Output the [X, Y] coordinate of the center of the cell containing the given text.  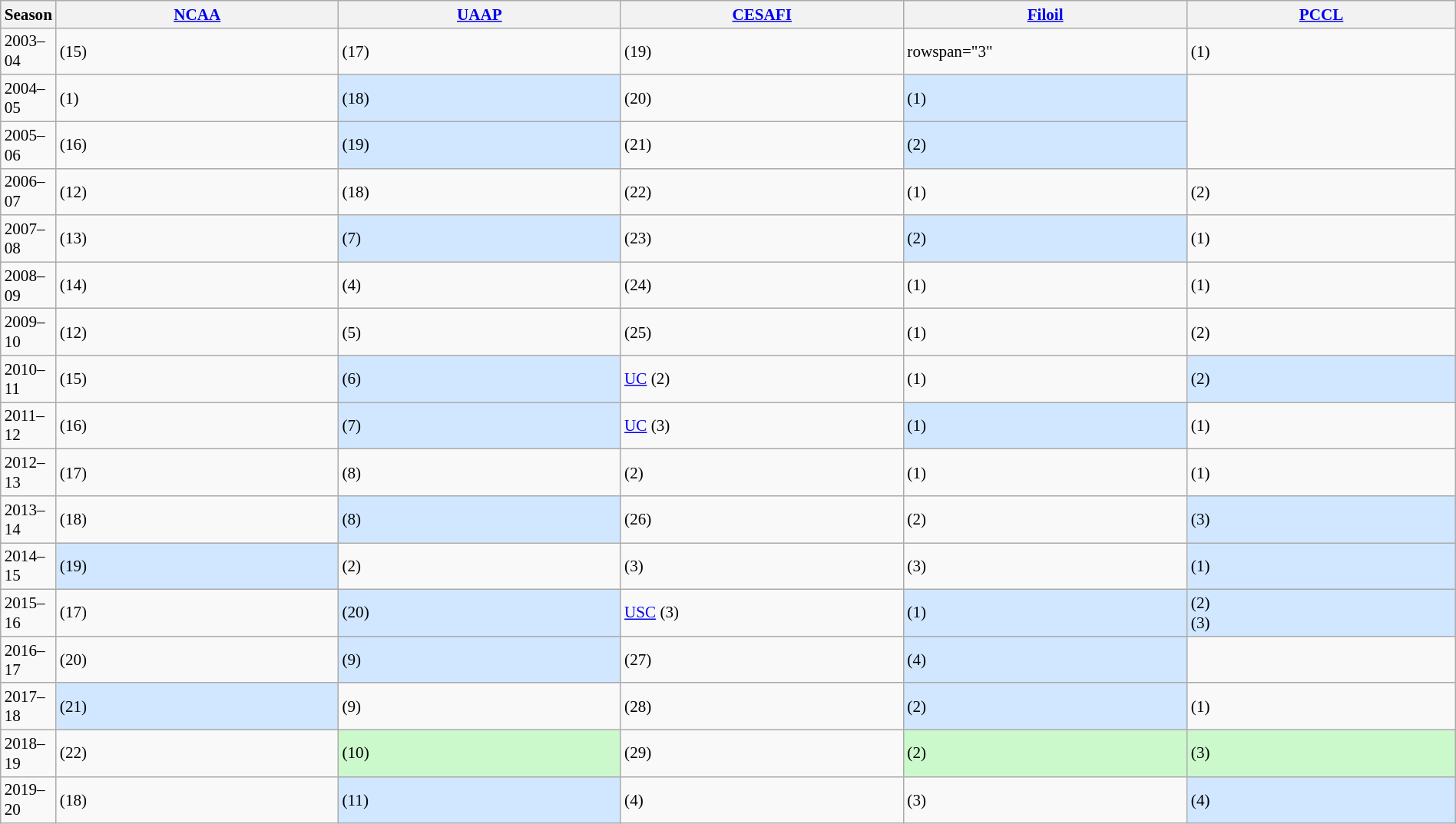
(10) [480, 753]
(11) [480, 800]
UC (3) [762, 425]
2010–11 [28, 379]
2009–10 [28, 332]
UAAP [480, 14]
(14) [197, 286]
2011–12 [28, 425]
2005–06 [28, 144]
(23) [762, 238]
(26) [762, 519]
Filoil [1044, 14]
2003–04 [28, 51]
(28) [762, 707]
(2) (3) [1321, 613]
(27) [762, 659]
(29) [762, 753]
2014–15 [28, 567]
2016–17 [28, 659]
2004–05 [28, 98]
2013–14 [28, 519]
USC (3) [762, 613]
NCAA [197, 14]
2018–19 [28, 753]
2006–07 [28, 192]
2007–08 [28, 238]
Season [28, 14]
(6) [480, 379]
2015–16 [28, 613]
(13) [197, 238]
2012–13 [28, 473]
(5) [480, 332]
2019–20 [28, 800]
2008–09 [28, 286]
rowspan="3" [1044, 51]
2017–18 [28, 707]
PCCL [1321, 14]
CESAFI [762, 14]
(25) [762, 332]
UC (2) [762, 379]
(24) [762, 286]
